Search for the cell housing the specified text and yield its [X, Y] center coordinate. 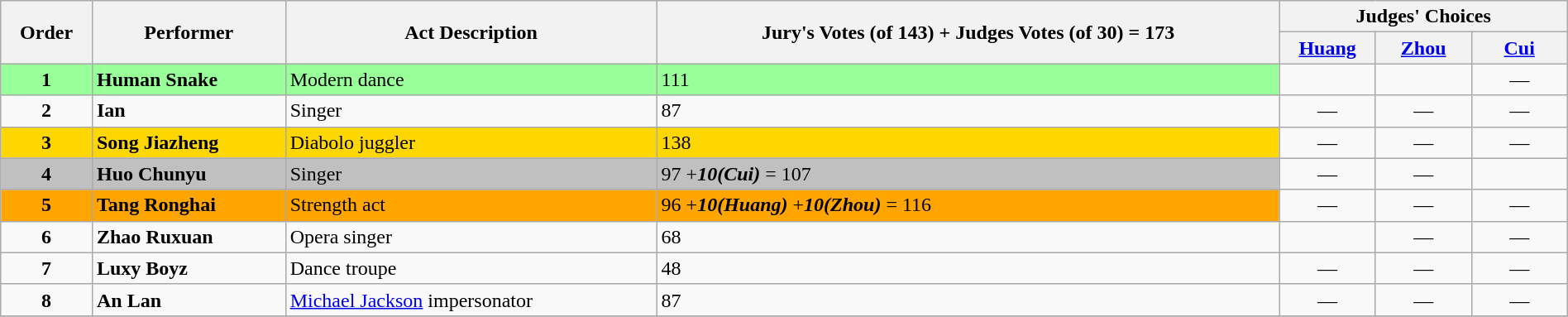
97 +10(Cui) = 107 [968, 174]
Jury's Votes (of 143) + Judges Votes (of 30) = 173 [968, 32]
68 [968, 237]
Judges' Choices [1423, 17]
8 [46, 300]
Zhou [1423, 48]
Human Snake [189, 79]
Zhao Ruxuan [189, 237]
Huo Chunyu [189, 174]
7 [46, 268]
Ian [189, 111]
6 [46, 237]
96 +10(Huang) +10(Zhou) = 116 [968, 205]
1 [46, 79]
2 [46, 111]
3 [46, 142]
Act Description [471, 32]
4 [46, 174]
An Lan [189, 300]
Luxy Boyz [189, 268]
Tang Ronghai [189, 205]
Dance troupe [471, 268]
Opera singer [471, 237]
Michael Jackson impersonator [471, 300]
Modern dance [471, 79]
Strength act [471, 205]
Huang [1327, 48]
5 [46, 205]
111 [968, 79]
138 [968, 142]
48 [968, 268]
Cui [1519, 48]
Performer [189, 32]
Diabolo juggler [471, 142]
Order [46, 32]
Song Jiazheng [189, 142]
